Detect which cell encompasses the target text, then output its [X, Y] center coordinate. 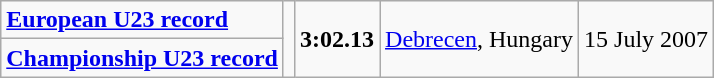
15 July 2007 [646, 39]
Debrecen, Hungary [480, 39]
3:02.13 [336, 39]
Championship U23 record [142, 58]
European U23 record [142, 20]
